Identify which cell holds the provided text, then report its [x, y] central coordinate. 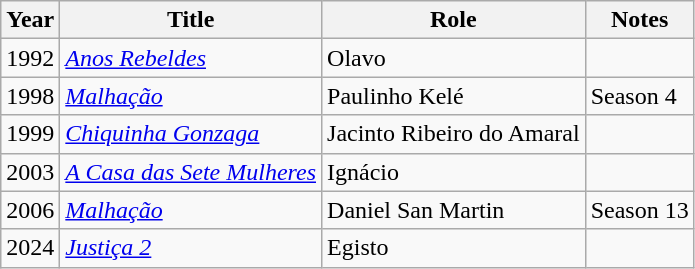
2003 [30, 172]
Season 13 [640, 210]
1999 [30, 134]
A Casa das Sete Mulheres [191, 172]
Season 4 [640, 96]
Title [191, 20]
Olavo [454, 58]
Ignácio [454, 172]
Year [30, 20]
Anos Rebeldes [191, 58]
Daniel San Martin [454, 210]
Chiquinha Gonzaga [191, 134]
Role [454, 20]
1998 [30, 96]
1992 [30, 58]
Paulinho Kelé [454, 96]
2024 [30, 248]
Jacinto Ribeiro do Amaral [454, 134]
Notes [640, 20]
Justiça 2 [191, 248]
Egisto [454, 248]
2006 [30, 210]
